Return (X, Y) of the center of cell containing provided text 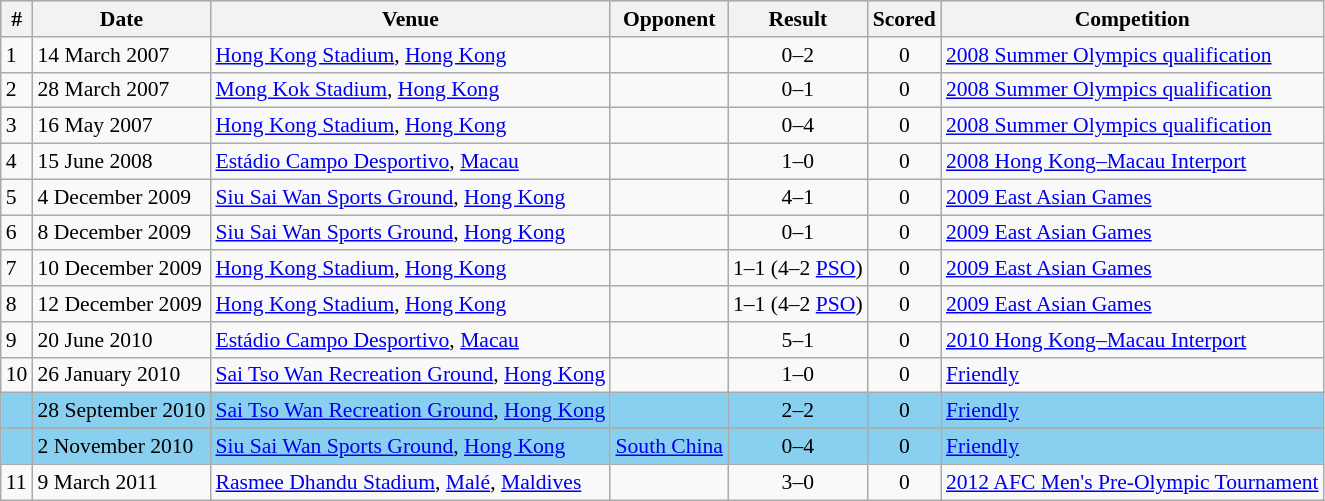
5–1 (798, 340)
2008 Hong Kong–Macau Interport (1132, 162)
Rasmee Dhandu Stadium, Malé, Maldives (410, 482)
Venue (410, 19)
28 September 2010 (121, 411)
2 November 2010 (121, 447)
14 March 2007 (121, 55)
Date (121, 19)
8 (17, 304)
8 December 2009 (121, 233)
4 December 2009 (121, 197)
10 December 2009 (121, 269)
11 (17, 482)
10 (17, 375)
3 (17, 126)
South China (668, 447)
5 (17, 197)
2012 AFC Men's Pre-Olympic Tournament (1132, 482)
16 May 2007 (121, 126)
4–1 (798, 197)
20 June 2010 (121, 340)
0–2 (798, 55)
# (17, 19)
Mong Kok Stadium, Hong Kong (410, 90)
Competition (1132, 19)
4 (17, 162)
2 (17, 90)
28 March 2007 (121, 90)
15 June 2008 (121, 162)
26 January 2010 (121, 375)
9 March 2011 (121, 482)
2–2 (798, 411)
6 (17, 233)
Scored (904, 19)
12 December 2009 (121, 304)
2010 Hong Kong–Macau Interport (1132, 340)
3–0 (798, 482)
Opponent (668, 19)
1 (17, 55)
Result (798, 19)
7 (17, 269)
9 (17, 340)
